Detect which cell encompasses the target text, then output its (x, y) center coordinate. 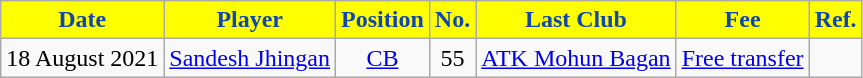
CB (383, 58)
Free transfer (742, 58)
Ref. (836, 20)
Sandesh Jhingan (250, 58)
Position (383, 20)
ATK Mohun Bagan (576, 58)
Player (250, 20)
Last Club (576, 20)
Date (82, 20)
55 (452, 58)
Fee (742, 20)
18 August 2021 (82, 58)
No. (452, 20)
